Determine the (x, y) coordinate at the center of the cell enclosing the given text.  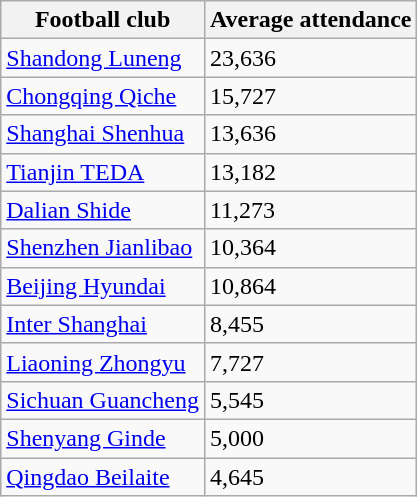
8,455 (310, 324)
15,727 (310, 96)
Liaoning Zhongyu (103, 362)
Average attendance (310, 20)
7,727 (310, 362)
Dalian Shide (103, 210)
Qingdao Beilaite (103, 477)
13,182 (310, 172)
10,864 (310, 286)
Shandong Luneng (103, 58)
11,273 (310, 210)
Sichuan Guancheng (103, 400)
13,636 (310, 134)
Shanghai Shenhua (103, 134)
4,645 (310, 477)
10,364 (310, 248)
Shenzhen Jianlibao (103, 248)
Shenyang Ginde (103, 438)
23,636 (310, 58)
Football club (103, 20)
5,545 (310, 400)
Tianjin TEDA (103, 172)
5,000 (310, 438)
Inter Shanghai (103, 324)
Beijing Hyundai (103, 286)
Chongqing Qiche (103, 96)
